Identify which cell holds the provided text, then report its (x, y) central coordinate. 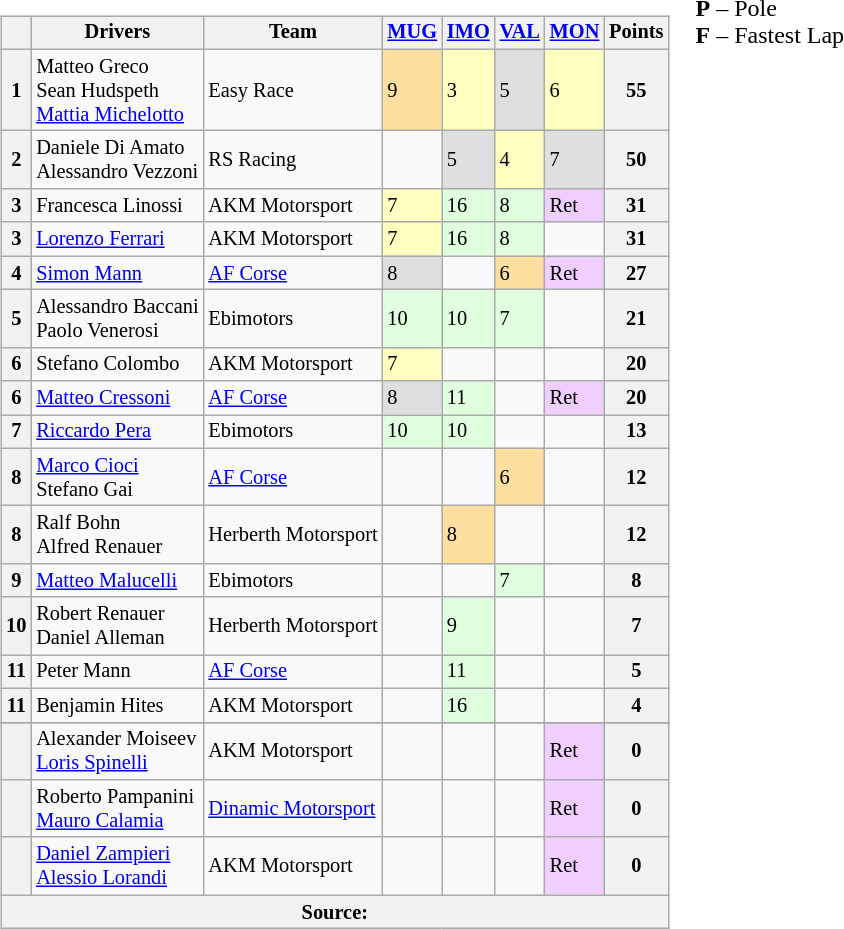
Benjamin Hites (117, 705)
Source: (334, 912)
IMO (468, 33)
13 (636, 432)
Matteo Malucelli (117, 581)
Francesca Linossi (117, 206)
Marco Cioci Stefano Gai (117, 477)
Robert Renauer Daniel Alleman (117, 626)
Alessandro Baccani Paolo Venerosi (117, 319)
Drivers (117, 33)
Stefano Colombo (117, 364)
Team (292, 33)
21 (636, 319)
50 (636, 160)
55 (636, 90)
MON (575, 33)
Ralf Bohn Alfred Renauer (117, 535)
Roberto Pampanini Mauro Calamia (117, 809)
Simon Mann (117, 273)
MUG (412, 33)
Daniele Di Amato Alessandro Vezzoni (117, 160)
1 (16, 90)
VAL (520, 33)
Daniel Zampieri Alessio Lorandi (117, 866)
Matteo Cressoni (117, 398)
Easy Race (292, 90)
Points (636, 33)
Peter Mann (117, 672)
27 (636, 273)
Alexander Moiseev Loris Spinelli (117, 751)
2 (16, 160)
Matteo Greco Sean Hudspeth Mattia Michelotto (117, 90)
Dinamic Motorsport (292, 809)
Riccardo Pera (117, 432)
Lorenzo Ferrari (117, 239)
RS Racing (292, 160)
